From the cell containing the given text, extract its center point as [X, Y] coordinate. 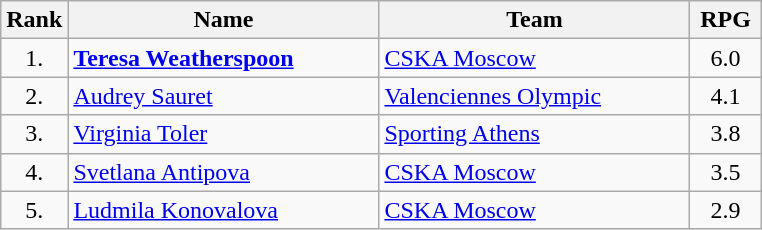
Team [534, 20]
Audrey Sauret [224, 96]
Svetlana Antipova [224, 172]
5. [34, 210]
Name [224, 20]
6.0 [726, 58]
1. [34, 58]
Rank [34, 20]
3.8 [726, 134]
3. [34, 134]
RPG [726, 20]
Ludmila Konovalova [224, 210]
Sporting Athens [534, 134]
Teresa Weatherspoon [224, 58]
4. [34, 172]
2.9 [726, 210]
3.5 [726, 172]
Valenciennes Olympic [534, 96]
4.1 [726, 96]
Virginia Toler [224, 134]
2. [34, 96]
